From the cell containing the given text, extract its center point as (X, Y) coordinate. 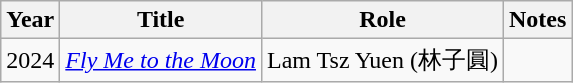
Fly Me to the Moon (161, 60)
Lam Tsz Yuen (林子圓) (382, 60)
2024 (30, 60)
Notes (538, 20)
Year (30, 20)
Title (161, 20)
Role (382, 20)
